Return (X, Y) of the center of cell containing provided text 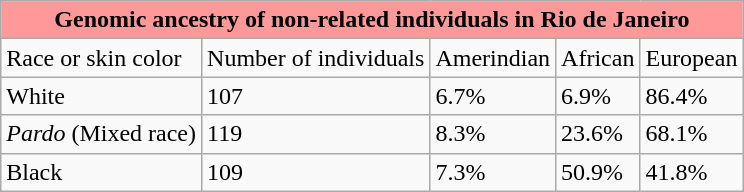
6.9% (598, 96)
Genomic ancestry of non-related individuals in Rio de Janeiro (372, 20)
68.1% (692, 134)
6.7% (493, 96)
Black (102, 172)
African (598, 58)
European (692, 58)
8.3% (493, 134)
109 (316, 172)
50.9% (598, 172)
23.6% (598, 134)
7.3% (493, 172)
107 (316, 96)
White (102, 96)
Pardo (Mixed race) (102, 134)
Number of individuals (316, 58)
86.4% (692, 96)
119 (316, 134)
Amerindian (493, 58)
41.8% (692, 172)
Race or skin color (102, 58)
